Search for the cell housing the specified text and yield its (x, y) center coordinate. 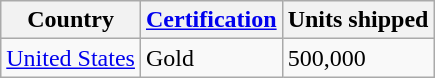
500,000 (358, 58)
Certification (211, 20)
Country (71, 20)
United States (71, 58)
Units shipped (358, 20)
Gold (211, 58)
